Extract the [X, Y] coordinate from the center of the cell holding the provided text.  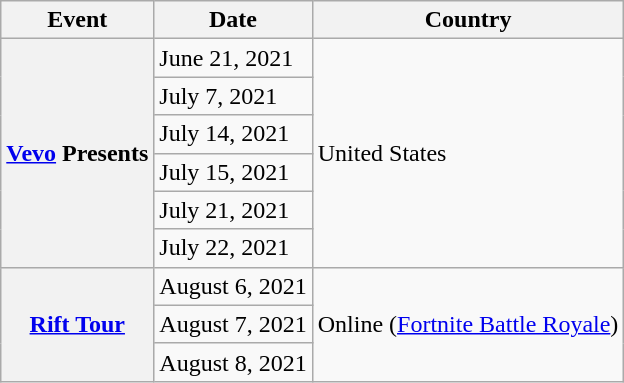
Country [468, 20]
August 7, 2021 [233, 324]
July 15, 2021 [233, 172]
United States [468, 153]
July 14, 2021 [233, 134]
July 7, 2021 [233, 96]
Event [78, 20]
Date [233, 20]
Vevo Presents [78, 153]
July 21, 2021 [233, 210]
August 8, 2021 [233, 362]
June 21, 2021 [233, 58]
Rift Tour [78, 324]
August 6, 2021 [233, 286]
Online (Fortnite Battle Royale) [468, 324]
July 22, 2021 [233, 248]
